Scan for the cell matching the given text and deliver its [x, y] coordinate at center. 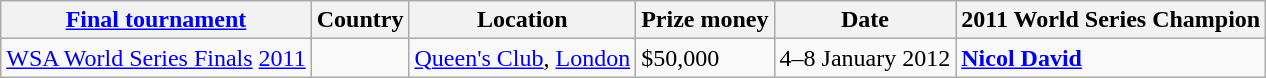
Country [360, 20]
Final tournament [156, 20]
Nicol David [1111, 58]
Prize money [705, 20]
$50,000 [705, 58]
Queen's Club, London [522, 58]
2011 World Series Champion [1111, 20]
Location [522, 20]
Date [865, 20]
4–8 January 2012 [865, 58]
WSA World Series Finals 2011 [156, 58]
